Return (x, y) of the center of cell containing provided text 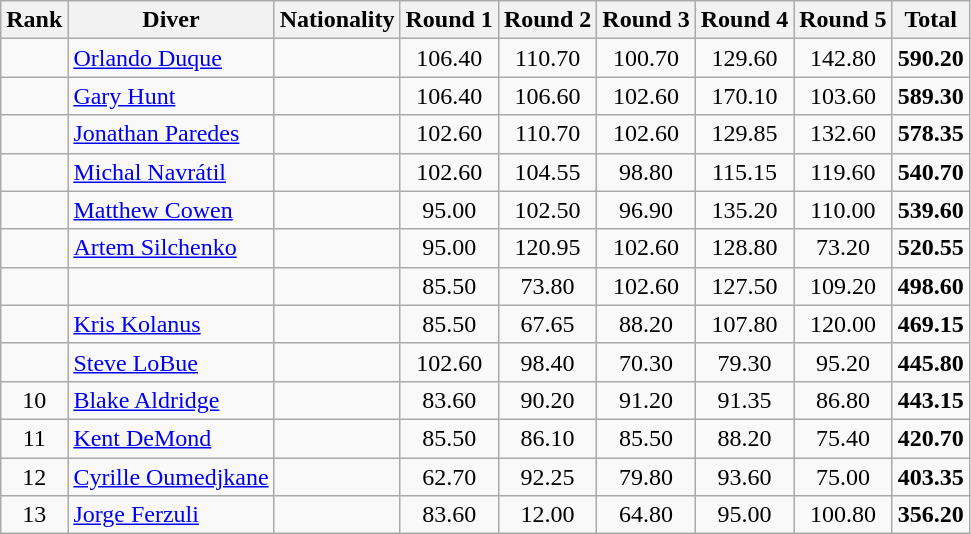
Round 1 (449, 20)
578.35 (930, 134)
109.20 (843, 286)
120.95 (547, 248)
443.15 (930, 400)
Jonathan Paredes (171, 134)
498.60 (930, 286)
13 (34, 515)
79.80 (646, 477)
92.25 (547, 477)
12.00 (547, 515)
110.00 (843, 210)
170.10 (744, 96)
102.50 (547, 210)
Kris Kolanus (171, 324)
95.20 (843, 362)
132.60 (843, 134)
128.80 (744, 248)
86.10 (547, 438)
106.60 (547, 96)
Kent DeMond (171, 438)
73.80 (547, 286)
540.70 (930, 172)
120.00 (843, 324)
62.70 (449, 477)
Jorge Ferzuli (171, 515)
86.80 (843, 400)
12 (34, 477)
589.30 (930, 96)
98.80 (646, 172)
129.85 (744, 134)
356.20 (930, 515)
115.15 (744, 172)
75.00 (843, 477)
135.20 (744, 210)
Round 5 (843, 20)
469.15 (930, 324)
Blake Aldridge (171, 400)
103.60 (843, 96)
91.35 (744, 400)
96.90 (646, 210)
Artem Silchenko (171, 248)
Cyrille Oumedjkane (171, 477)
445.80 (930, 362)
420.70 (930, 438)
Round 4 (744, 20)
100.80 (843, 515)
Nationality (337, 20)
75.40 (843, 438)
Total (930, 20)
Round 3 (646, 20)
Round 2 (547, 20)
403.35 (930, 477)
127.50 (744, 286)
90.20 (547, 400)
104.55 (547, 172)
67.65 (547, 324)
100.70 (646, 58)
Diver (171, 20)
539.60 (930, 210)
Gary Hunt (171, 96)
Matthew Cowen (171, 210)
73.20 (843, 248)
Michal Navrátil (171, 172)
91.20 (646, 400)
590.20 (930, 58)
64.80 (646, 515)
Rank (34, 20)
93.60 (744, 477)
119.60 (843, 172)
129.60 (744, 58)
107.80 (744, 324)
79.30 (744, 362)
10 (34, 400)
520.55 (930, 248)
142.80 (843, 58)
70.30 (646, 362)
98.40 (547, 362)
Orlando Duque (171, 58)
Steve LoBue (171, 362)
11 (34, 438)
